Detect which cell encompasses the target text, then output its (X, Y) center coordinate. 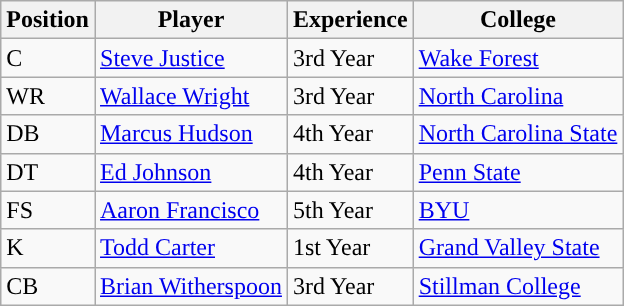
Penn State (518, 172)
Todd Carter (190, 248)
Position (48, 20)
FS (48, 210)
WR (48, 96)
Brian Witherspoon (190, 286)
College (518, 20)
CB (48, 286)
Wake Forest (518, 58)
Player (190, 20)
DT (48, 172)
Wallace Wright (190, 96)
C (48, 58)
Steve Justice (190, 58)
DB (48, 134)
Ed Johnson (190, 172)
1st Year (350, 248)
Aaron Francisco (190, 210)
North Carolina State (518, 134)
North Carolina (518, 96)
Experience (350, 20)
Stillman College (518, 286)
Grand Valley State (518, 248)
Marcus Hudson (190, 134)
5th Year (350, 210)
BYU (518, 210)
K (48, 248)
